Capture the cell that displays the provided text and extract its [X, Y] central coordinate. 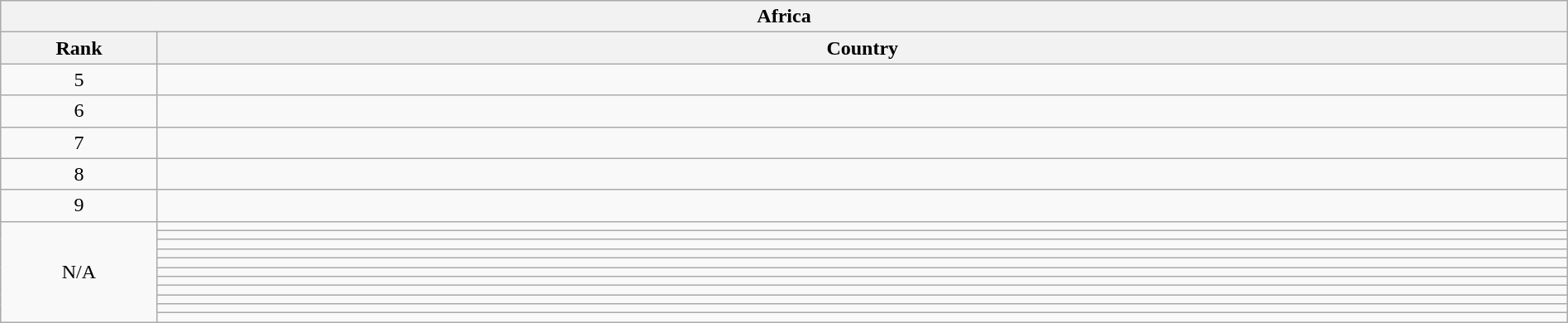
5 [79, 80]
9 [79, 205]
6 [79, 111]
Africa [784, 17]
7 [79, 142]
N/A [79, 272]
Rank [79, 48]
Country [862, 48]
8 [79, 174]
